Output the (X, Y) coordinate of the center of the cell containing the given text.  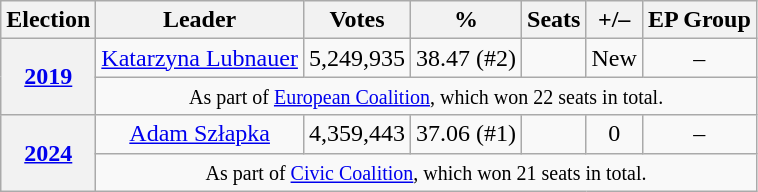
Election (48, 20)
New (614, 58)
+/– (614, 20)
4,359,443 (356, 134)
38.47 (#2) (466, 58)
Seats (554, 20)
Votes (356, 20)
37.06 (#1) (466, 134)
As part of European Coalition, which won 22 seats in total. (426, 96)
EP Group (699, 20)
As part of Civic Coalition, which won 21 seats in total. (426, 172)
Adam Szłapka (200, 134)
5,249,935 (356, 58)
2019 (48, 77)
0 (614, 134)
2024 (48, 153)
Katarzyna Lubnauer (200, 58)
Leader (200, 20)
% (466, 20)
